Determine the [x, y] coordinate at the center of the cell enclosing the given text.  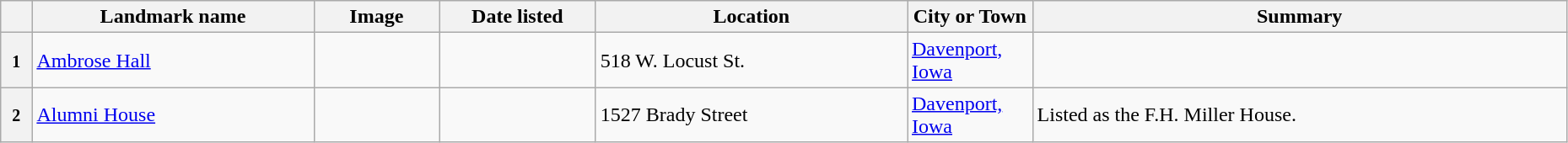
1 [17, 61]
518 W. Locust St. [751, 61]
Ambrose Hall [173, 61]
Location [751, 17]
Summary [1299, 17]
2 [17, 114]
Image [376, 17]
City or Town [970, 17]
1527 Brady Street [751, 114]
Landmark name [173, 17]
Alumni House [173, 114]
Listed as the F.H. Miller House. [1299, 114]
Date listed [518, 17]
